Search for the cell housing the specified text and yield its (x, y) center coordinate. 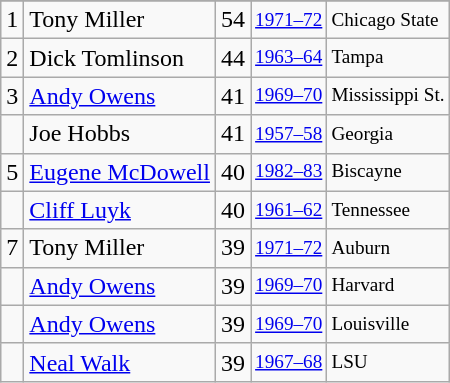
Biscayne (388, 172)
Georgia (388, 134)
Chicago State (388, 20)
Cliff Luyk (120, 210)
LSU (388, 362)
5 (12, 172)
7 (12, 248)
54 (232, 20)
Dick Tomlinson (120, 58)
1967–68 (289, 362)
Eugene McDowell (120, 172)
1 (12, 20)
1982–83 (289, 172)
1961–62 (289, 210)
Tennessee (388, 210)
2 (12, 58)
Neal Walk (120, 362)
Mississippi St. (388, 96)
Tampa (388, 58)
44 (232, 58)
3 (12, 96)
1963–64 (289, 58)
Harvard (388, 286)
Joe Hobbs (120, 134)
1957–58 (289, 134)
Louisville (388, 324)
Auburn (388, 248)
